Identify which cell holds the provided text, then report its [X, Y] central coordinate. 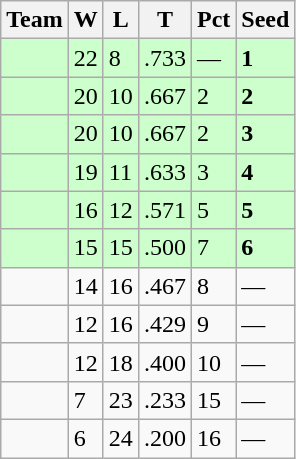
.429 [164, 324]
.233 [164, 400]
L [120, 20]
24 [120, 438]
Seed [266, 20]
.400 [164, 362]
.733 [164, 58]
9 [213, 324]
.571 [164, 210]
4 [266, 172]
18 [120, 362]
19 [86, 172]
.500 [164, 248]
23 [120, 400]
.633 [164, 172]
.467 [164, 286]
T [164, 20]
Pct [213, 20]
22 [86, 58]
14 [86, 286]
11 [120, 172]
1 [266, 58]
W [86, 20]
Team [35, 20]
.200 [164, 438]
